Search for the cell housing the specified text and yield its (X, Y) center coordinate. 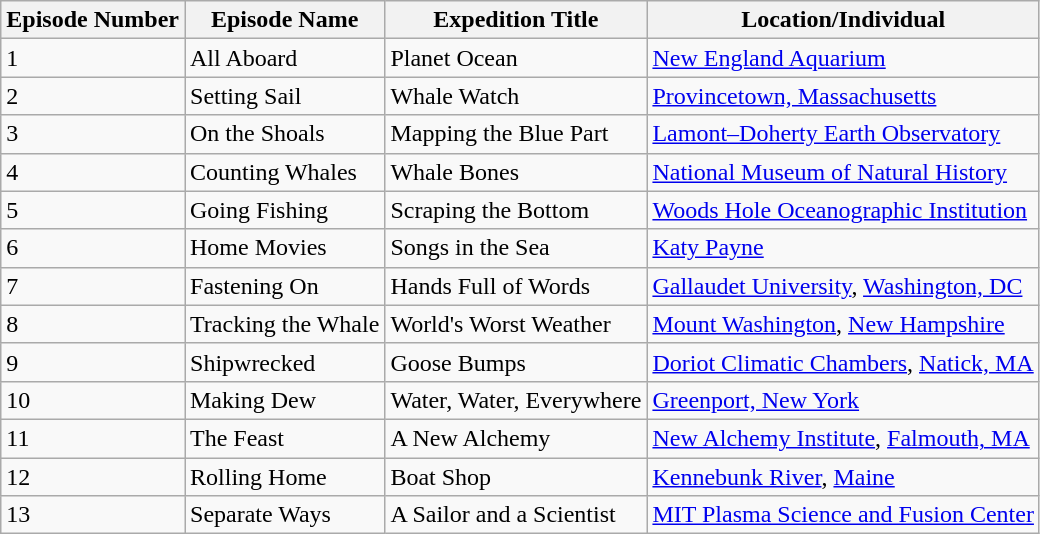
The Feast (284, 438)
Mount Washington, New Hampshire (844, 324)
Expedition Title (516, 20)
Tracking the Whale (284, 324)
2 (93, 96)
A New Alchemy (516, 438)
World's Worst Weather (516, 324)
Fastening On (284, 286)
8 (93, 324)
13 (93, 515)
Episode Name (284, 20)
Greenport, New York (844, 400)
4 (93, 172)
On the Shoals (284, 134)
11 (93, 438)
New England Aquarium (844, 58)
Katy Payne (844, 248)
Songs in the Sea (516, 248)
New Alchemy Institute, Falmouth, MA (844, 438)
Setting Sail (284, 96)
Planet Ocean (516, 58)
5 (93, 210)
12 (93, 477)
Separate Ways (284, 515)
7 (93, 286)
Hands Full of Words (516, 286)
MIT Plasma Science and Fusion Center (844, 515)
A Sailor and a Scientist (516, 515)
1 (93, 58)
Rolling Home (284, 477)
Mapping the Blue Part (516, 134)
Doriot Climatic Chambers, Natick, MA (844, 362)
6 (93, 248)
Whale Watch (516, 96)
Going Fishing (284, 210)
3 (93, 134)
Scraping the Bottom (516, 210)
Boat Shop (516, 477)
Home Movies (284, 248)
Goose Bumps (516, 362)
Making Dew (284, 400)
Gallaudet University, Washington, DC (844, 286)
Location/Individual (844, 20)
Counting Whales (284, 172)
Shipwrecked (284, 362)
Whale Bones (516, 172)
National Museum of Natural History (844, 172)
Lamont–Doherty Earth Observatory (844, 134)
9 (93, 362)
All Aboard (284, 58)
10 (93, 400)
Episode Number (93, 20)
Woods Hole Oceanographic Institution (844, 210)
Kennebunk River, Maine (844, 477)
Water, Water, Everywhere (516, 400)
Provincetown, Massachusetts (844, 96)
